From the cell containing the given text, extract its center point as (x, y) coordinate. 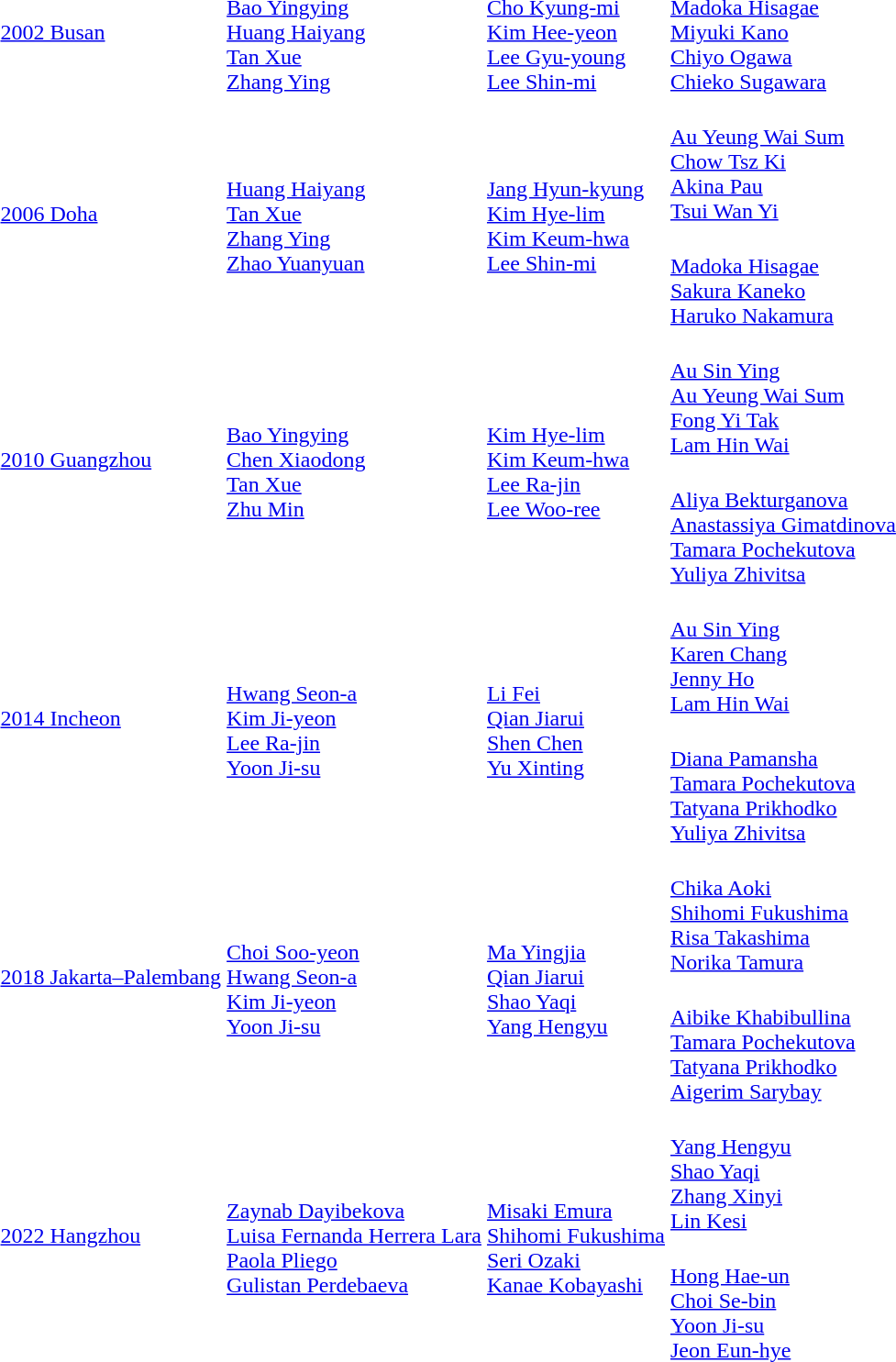
Jang Hyun-kyungKim Hye-limKim Keum-hwaLee Shin-mi (576, 214)
Li FeiQian JiaruiShen ChenYu Xinting (576, 719)
Kim Hye-limKim Keum-hwaLee Ra-jinLee Woo-ree (576, 460)
Ma YingjiaQian JiaruiShao YaqiYang Hengyu (576, 978)
Huang HaiyangTan XueZhang YingZhao Yuanyuan (354, 214)
Choi Soo-yeonHwang Seon-aKim Ji-yeonYoon Ji-su (354, 978)
Hwang Seon-aKim Ji-yeonLee Ra-jinYoon Ji-su (354, 719)
Bao YingyingChen XiaodongTan XueZhu Min (354, 460)
